Find where the given text appears and provide that cell's center as (x, y) coordinate. 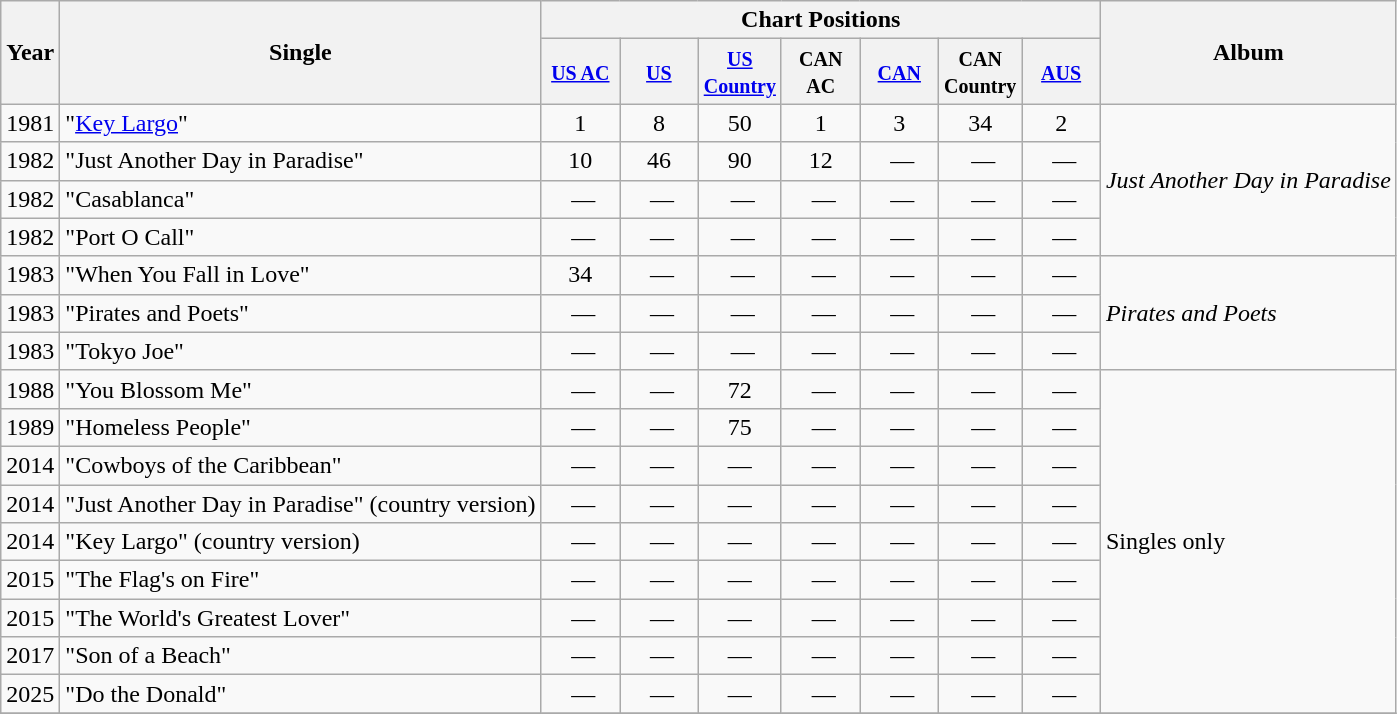
1981 (30, 123)
"Cowboys of the Caribbean" (300, 465)
1989 (30, 427)
12 (820, 161)
Single (300, 52)
90 (740, 161)
"You Blossom Me" (300, 389)
"Just Another Day in Paradise" (300, 161)
1988 (30, 389)
"When You Fall in Love" (300, 275)
"Tokyo Joe" (300, 351)
Just Another Day in Paradise (1248, 180)
US Country (740, 72)
US AC (580, 72)
Year (30, 52)
"Casablanca" (300, 199)
CAN Country (980, 72)
3 (900, 123)
10 (580, 161)
"Port O Call" (300, 237)
"Pirates and Poets" (300, 313)
US (660, 72)
"Do the Donald" (300, 694)
Pirates and Poets (1248, 313)
50 (740, 123)
2017 (30, 656)
75 (740, 427)
CAN (900, 72)
2025 (30, 694)
Album (1248, 52)
"Key Largo" (country version) (300, 542)
Chart Positions (820, 20)
"Just Another Day in Paradise" (country version) (300, 503)
"The World's Greatest Lover" (300, 618)
"The Flag's on Fire" (300, 580)
2 (1062, 123)
AUS (1062, 72)
"Key Largo" (300, 123)
CAN AC (820, 72)
72 (740, 389)
"Homeless People" (300, 427)
Singles only (1248, 542)
"Son of a Beach" (300, 656)
8 (660, 123)
46 (660, 161)
